From the cell containing the given text, extract its center point as (X, Y) coordinate. 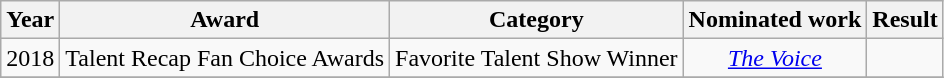
The Voice (775, 58)
Favorite Talent Show Winner (536, 58)
2018 (30, 58)
Talent Recap Fan Choice Awards (225, 58)
Result (905, 20)
Award (225, 20)
Nominated work (775, 20)
Year (30, 20)
Category (536, 20)
